Find where the given text appears and provide that cell's center as (X, Y) coordinate. 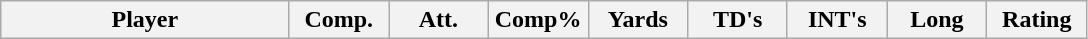
TD's (738, 20)
Att. (439, 20)
Player (145, 20)
Long (937, 20)
INT's (837, 20)
Yards (638, 20)
Comp. (339, 20)
Rating (1037, 20)
Comp% (538, 20)
